Locate the cell with the specified text and output its (X, Y) center coordinate. 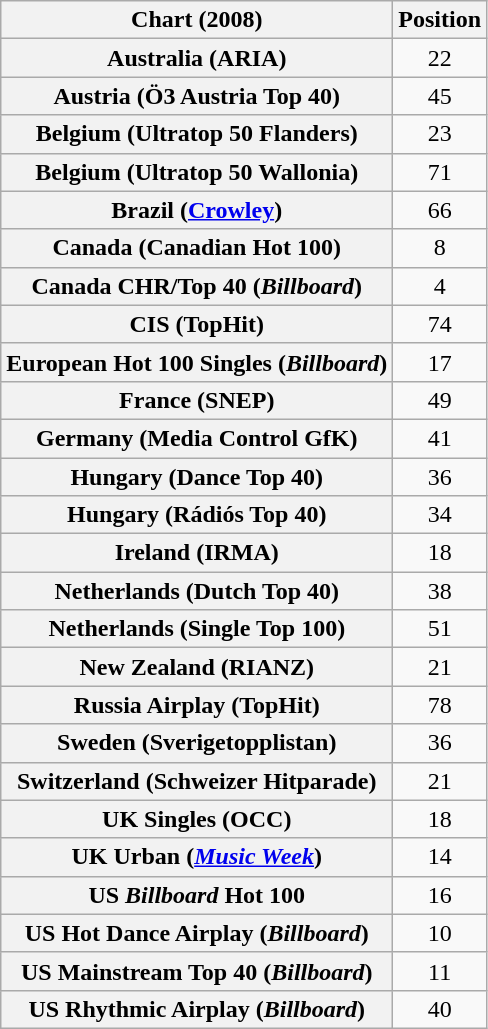
Belgium (Ultratop 50 Flanders) (197, 134)
Position (440, 20)
Austria (Ö3 Austria Top 40) (197, 96)
US Billboard Hot 100 (197, 895)
78 (440, 705)
Australia (ARIA) (197, 58)
Germany (Media Control GfK) (197, 438)
74 (440, 324)
34 (440, 515)
45 (440, 96)
16 (440, 895)
New Zealand (RIANZ) (197, 667)
Netherlands (Single Top 100) (197, 629)
UK Urban (Music Week) (197, 857)
Canada (Canadian Hot 100) (197, 248)
10 (440, 933)
11 (440, 971)
Belgium (Ultratop 50 Wallonia) (197, 172)
US Hot Dance Airplay (Billboard) (197, 933)
41 (440, 438)
Netherlands (Dutch Top 40) (197, 591)
8 (440, 248)
51 (440, 629)
Brazil (Crowley) (197, 210)
UK Singles (OCC) (197, 819)
CIS (TopHit) (197, 324)
22 (440, 58)
17 (440, 362)
Russia Airplay (TopHit) (197, 705)
23 (440, 134)
Chart (2008) (197, 20)
Switzerland (Schweizer Hitparade) (197, 781)
Sweden (Sverigetopplistan) (197, 743)
66 (440, 210)
European Hot 100 Singles (Billboard) (197, 362)
40 (440, 1009)
71 (440, 172)
Hungary (Rádiós Top 40) (197, 515)
Ireland (IRMA) (197, 553)
US Rhythmic Airplay (Billboard) (197, 1009)
Canada CHR/Top 40 (Billboard) (197, 286)
49 (440, 400)
France (SNEP) (197, 400)
14 (440, 857)
Hungary (Dance Top 40) (197, 477)
4 (440, 286)
38 (440, 591)
US Mainstream Top 40 (Billboard) (197, 971)
